Scan for the cell matching the given text and deliver its [x, y] coordinate at center. 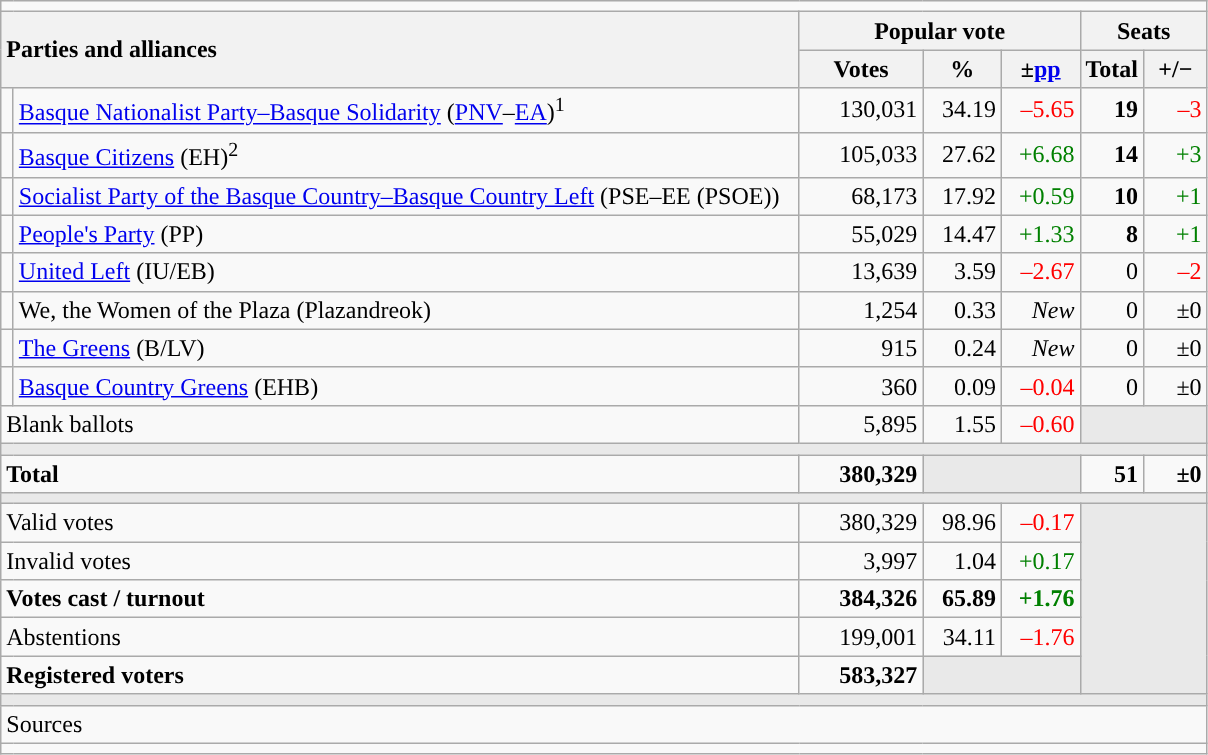
360 [861, 386]
14.47 [962, 234]
% [962, 69]
98.96 [962, 523]
Socialist Party of the Basque Country–Basque Country Left (PSE–EE (PSOE)) [406, 196]
The Greens (B/LV) [406, 348]
0.09 [962, 386]
27.62 [962, 154]
–0.04 [1040, 386]
Invalid votes [400, 561]
1,254 [861, 310]
1.55 [962, 424]
51 [1112, 474]
+/− [1176, 69]
–1.76 [1040, 637]
105,033 [861, 154]
Valid votes [400, 523]
+6.68 [1040, 154]
Basque Nationalist Party–Basque Solidarity (PNV–EA)1 [406, 110]
We, the Women of the Plaza (Plazandreok) [406, 310]
–2 [1176, 272]
5,895 [861, 424]
19 [1112, 110]
Blank ballots [400, 424]
People's Party (PP) [406, 234]
+0.59 [1040, 196]
1.04 [962, 561]
+3 [1176, 154]
0.33 [962, 310]
+1.33 [1040, 234]
0.24 [962, 348]
3.59 [962, 272]
13,639 [861, 272]
65.89 [962, 599]
–2.67 [1040, 272]
Parties and alliances [400, 50]
United Left (IU/EB) [406, 272]
14 [1112, 154]
+1.76 [1040, 599]
Votes [861, 69]
34.11 [962, 637]
Seats [1144, 31]
10 [1112, 196]
68,173 [861, 196]
Registered voters [400, 675]
–5.65 [1040, 110]
±pp [1040, 69]
Votes cast / turnout [400, 599]
Basque Citizens (EH)2 [406, 154]
17.92 [962, 196]
583,327 [861, 675]
130,031 [861, 110]
+0.17 [1040, 561]
34.19 [962, 110]
Popular vote [940, 31]
Sources [604, 724]
199,001 [861, 637]
Abstentions [400, 637]
3,997 [861, 561]
Basque Country Greens (EHB) [406, 386]
–3 [1176, 110]
8 [1112, 234]
915 [861, 348]
55,029 [861, 234]
–0.60 [1040, 424]
–0.17 [1040, 523]
384,326 [861, 599]
